Locate the cell with the specified text and output its (X, Y) center coordinate. 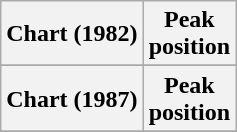
Chart (1982) (72, 34)
Chart (1987) (72, 98)
